Return the (X, Y) coordinate for the center point of the cell that contains the specified text.  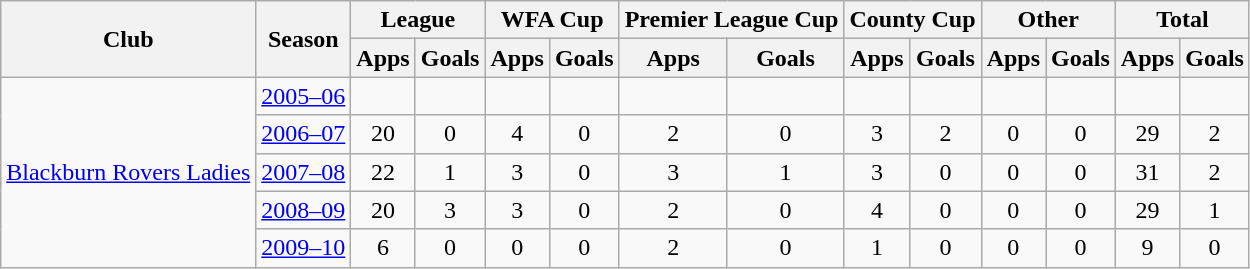
22 (383, 172)
31 (1147, 172)
2006–07 (304, 134)
2007–08 (304, 172)
2005–06 (304, 96)
WFA Cup (552, 20)
Total (1182, 20)
League (418, 20)
Club (128, 39)
Season (304, 39)
Other (1048, 20)
Blackburn Rovers Ladies (128, 172)
County Cup (912, 20)
9 (1147, 248)
Premier League Cup (732, 20)
2009–10 (304, 248)
2008–09 (304, 210)
6 (383, 248)
